Find where the given text appears and provide that cell's center as [X, Y] coordinate. 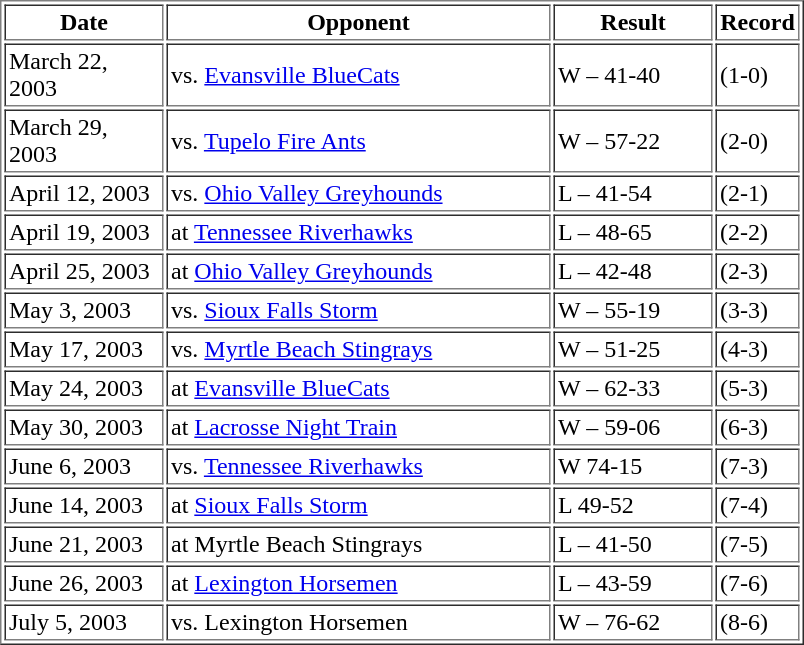
vs. Ohio Valley Greyhounds [358, 194]
(7-3) [758, 466]
(2-0) [758, 142]
vs. Tupelo Fire Ants [358, 142]
at Lacrosse Night Train [358, 428]
April 19, 2003 [84, 232]
May 30, 2003 [84, 428]
L – 42-48 [634, 272]
L – 48-65 [634, 232]
W – 57-22 [634, 142]
W – 51-25 [634, 350]
Date [84, 22]
at Evansville BlueCats [358, 388]
at Tennessee Riverhawks [358, 232]
(8-6) [758, 622]
vs. Tennessee Riverhawks [358, 466]
vs. Sioux Falls Storm [358, 310]
at Ohio Valley Greyhounds [358, 272]
(7-4) [758, 506]
May 3, 2003 [84, 310]
(5-3) [758, 388]
vs. Lexington Horsemen [358, 622]
(7-5) [758, 544]
W – 55-19 [634, 310]
May 17, 2003 [84, 350]
June 26, 2003 [84, 584]
(1-0) [758, 76]
June 14, 2003 [84, 506]
W 74-15 [634, 466]
W – 41-40 [634, 76]
L – 41-54 [634, 194]
July 5, 2003 [84, 622]
W – 76-62 [634, 622]
W – 62-33 [634, 388]
March 29, 2003 [84, 142]
May 24, 2003 [84, 388]
L – 41-50 [634, 544]
Opponent [358, 22]
at Sioux Falls Storm [358, 506]
(7-6) [758, 584]
Result [634, 22]
June 6, 2003 [84, 466]
L 49-52 [634, 506]
(2-2) [758, 232]
at Myrtle Beach Stingrays [358, 544]
April 12, 2003 [84, 194]
at Lexington Horsemen [358, 584]
April 25, 2003 [84, 272]
(2-3) [758, 272]
W – 59-06 [634, 428]
vs. Myrtle Beach Stingrays [358, 350]
June 21, 2003 [84, 544]
vs. Evansville BlueCats [358, 76]
(6-3) [758, 428]
(4-3) [758, 350]
(3-3) [758, 310]
L – 43-59 [634, 584]
Record [758, 22]
(2-1) [758, 194]
March 22, 2003 [84, 76]
